Locate the cell with the specified text and output its (X, Y) center coordinate. 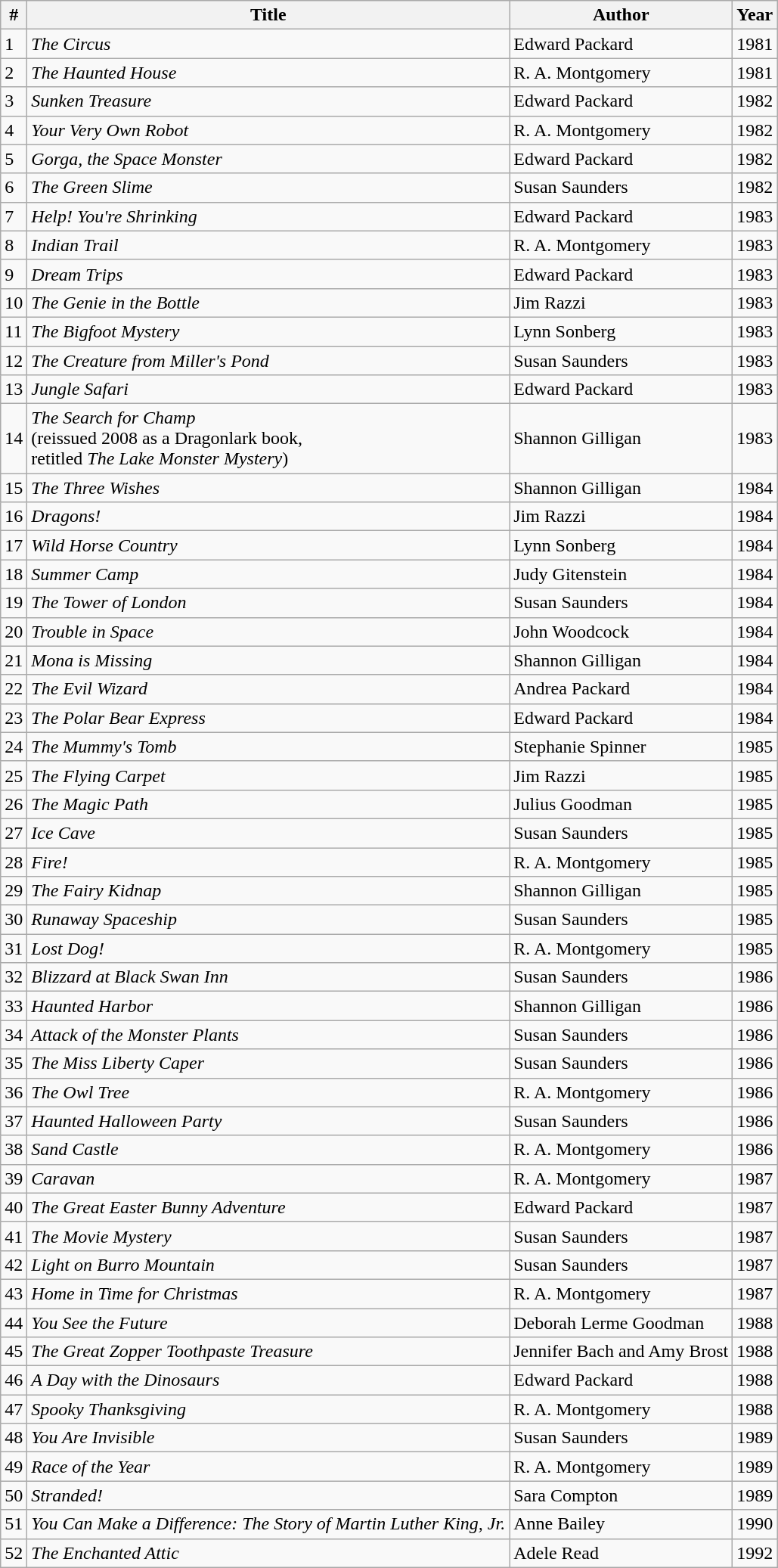
The Tower of London (268, 603)
Sunken Treasure (268, 101)
27 (14, 833)
24 (14, 747)
35 (14, 1063)
The Polar Bear Express (268, 718)
The Three Wishes (268, 488)
Sand Castle (268, 1150)
17 (14, 545)
Anne Bailey (621, 1524)
42 (14, 1265)
Home in Time for Christmas (268, 1293)
21 (14, 660)
The Genie in the Bottle (268, 303)
The Haunted House (268, 73)
47 (14, 1409)
Attack of the Monster Plants (268, 1035)
You Are Invisible (268, 1438)
The Green Slime (268, 188)
22 (14, 689)
25 (14, 775)
Runaway Spaceship (268, 920)
A Day with the Dinosaurs (268, 1380)
Year (755, 15)
The Flying Carpet (268, 775)
The Great Zopper Toothpaste Treasure (268, 1352)
13 (14, 390)
Sara Compton (621, 1495)
44 (14, 1323)
The Enchanted Attic (268, 1553)
Dragons! (268, 517)
The Bigfoot Mystery (268, 331)
Gorga, the Space Monster (268, 159)
51 (14, 1524)
Julius Goodman (621, 804)
43 (14, 1293)
26 (14, 804)
49 (14, 1467)
The Movie Mystery (268, 1236)
23 (14, 718)
11 (14, 331)
38 (14, 1150)
Caravan (268, 1178)
Jungle Safari (268, 390)
30 (14, 920)
4 (14, 130)
The Evil Wizard (268, 689)
15 (14, 488)
36 (14, 1092)
16 (14, 517)
The Search for Champ (reissued 2008 as a Dragonlark book,retitled The Lake Monster Mystery) (268, 439)
18 (14, 574)
46 (14, 1380)
39 (14, 1178)
The Circus (268, 44)
14 (14, 439)
1 (14, 44)
Help! You're Shrinking (268, 216)
Lost Dog! (268, 949)
The Great Easter Bunny Adventure (268, 1207)
Haunted Halloween Party (268, 1121)
Your Very Own Robot (268, 130)
Author (621, 15)
50 (14, 1495)
The Miss Liberty Caper (268, 1063)
Indian Trail (268, 245)
9 (14, 274)
Judy Gitenstein (621, 574)
1992 (755, 1553)
Blizzard at Black Swan Inn (268, 977)
6 (14, 188)
10 (14, 303)
You See the Future (268, 1323)
Title (268, 15)
Ice Cave (268, 833)
29 (14, 891)
37 (14, 1121)
Stranded! (268, 1495)
7 (14, 216)
The Magic Path (268, 804)
3 (14, 101)
31 (14, 949)
34 (14, 1035)
Spooky Thanksgiving (268, 1409)
40 (14, 1207)
Haunted Harbor (268, 1006)
1990 (755, 1524)
Deborah Lerme Goodman (621, 1323)
Summer Camp (268, 574)
Mona is Missing (268, 660)
# (14, 15)
Stephanie Spinner (621, 747)
Fire! (268, 862)
The Creature from Miller's Pond (268, 361)
Jennifer Bach and Amy Brost (621, 1352)
You Can Make a Difference: The Story of Martin Luther King, Jr. (268, 1524)
2 (14, 73)
33 (14, 1006)
The Mummy's Tomb (268, 747)
52 (14, 1553)
20 (14, 632)
Race of the Year (268, 1467)
41 (14, 1236)
Light on Burro Mountain (268, 1265)
48 (14, 1438)
32 (14, 977)
12 (14, 361)
John Woodcock (621, 632)
Andrea Packard (621, 689)
5 (14, 159)
8 (14, 245)
19 (14, 603)
Trouble in Space (268, 632)
The Fairy Kidnap (268, 891)
Wild Horse Country (268, 545)
45 (14, 1352)
The Owl Tree (268, 1092)
28 (14, 862)
Dream Trips (268, 274)
Adele Read (621, 1553)
